Determine the [x, y] coordinate at the center of the cell enclosing the given text.  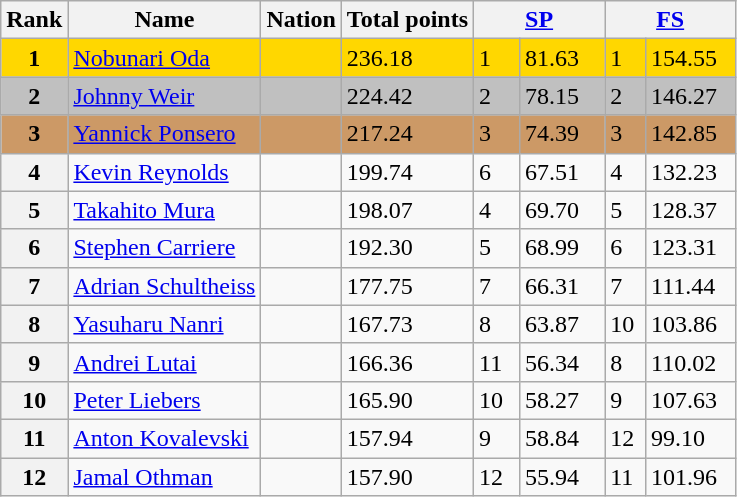
107.63 [691, 400]
Yasuharu Nanri [164, 324]
Stephen Carriere [164, 248]
111.44 [691, 286]
74.39 [562, 134]
192.30 [407, 248]
69.70 [562, 210]
132.23 [691, 172]
217.24 [407, 134]
142.85 [691, 134]
55.94 [562, 477]
157.90 [407, 477]
123.31 [691, 248]
Andrei Lutai [164, 362]
58.27 [562, 400]
236.18 [407, 58]
103.86 [691, 324]
Johnny Weir [164, 96]
165.90 [407, 400]
Kevin Reynolds [164, 172]
56.34 [562, 362]
Rank [34, 20]
Peter Liebers [164, 400]
101.96 [691, 477]
110.02 [691, 362]
177.75 [407, 286]
66.31 [562, 286]
68.99 [562, 248]
99.10 [691, 438]
154.55 [691, 58]
157.94 [407, 438]
198.07 [407, 210]
67.51 [562, 172]
Nation [301, 20]
FS [670, 20]
Total points [407, 20]
Takahito Mura [164, 210]
Yannick Ponsero [164, 134]
Nobunari Oda [164, 58]
Adrian Schultheiss [164, 286]
Anton Kovalevski [164, 438]
Jamal Othman [164, 477]
128.37 [691, 210]
Name [164, 20]
146.27 [691, 96]
63.87 [562, 324]
58.84 [562, 438]
SP [540, 20]
224.42 [407, 96]
167.73 [407, 324]
78.15 [562, 96]
81.63 [562, 58]
166.36 [407, 362]
199.74 [407, 172]
